Pinpoint the cell where the given text exists, returning its [X, Y] midpoint coordinate. 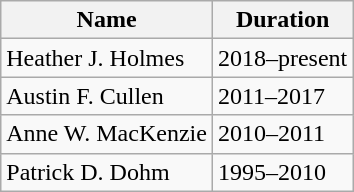
Heather J. Holmes [107, 58]
Duration [282, 20]
2010–2011 [282, 134]
Patrick D. Dohm [107, 172]
1995–2010 [282, 172]
Austin F. Cullen [107, 96]
2018–present [282, 58]
Anne W. MacKenzie [107, 134]
Name [107, 20]
2011–2017 [282, 96]
